Scan for the cell matching the given text and deliver its (X, Y) coordinate at center. 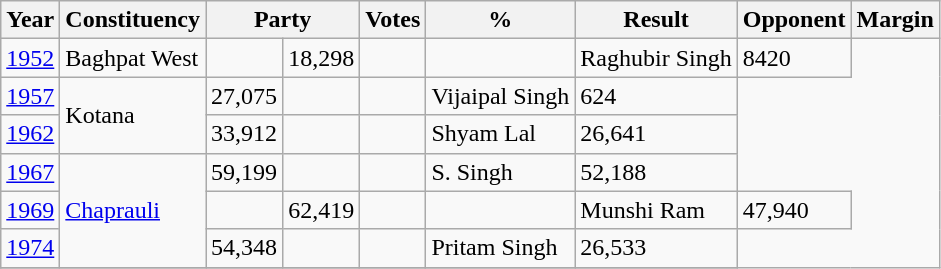
18,298 (322, 58)
26,533 (656, 248)
1967 (30, 172)
8420 (794, 58)
33,912 (244, 134)
1974 (30, 248)
Chaprauli (133, 210)
Margin (895, 20)
Raghubir Singh (656, 58)
59,199 (244, 172)
1952 (30, 58)
62,419 (322, 210)
1957 (30, 96)
Kotana (133, 115)
Vijaipal Singh (500, 96)
Munshi Ram (656, 210)
Party (283, 20)
26,641 (656, 134)
Shyam Lal (500, 134)
S. Singh (500, 172)
Pritam Singh (500, 248)
Constituency (133, 20)
1962 (30, 134)
Year (30, 20)
Baghpat West (133, 58)
Votes (393, 20)
Opponent (794, 20)
% (500, 20)
52,188 (656, 172)
27,075 (244, 96)
624 (656, 96)
1969 (30, 210)
47,940 (794, 210)
Result (656, 20)
54,348 (244, 248)
